Determine the (X, Y) coordinate at the center of the cell enclosing the given text.  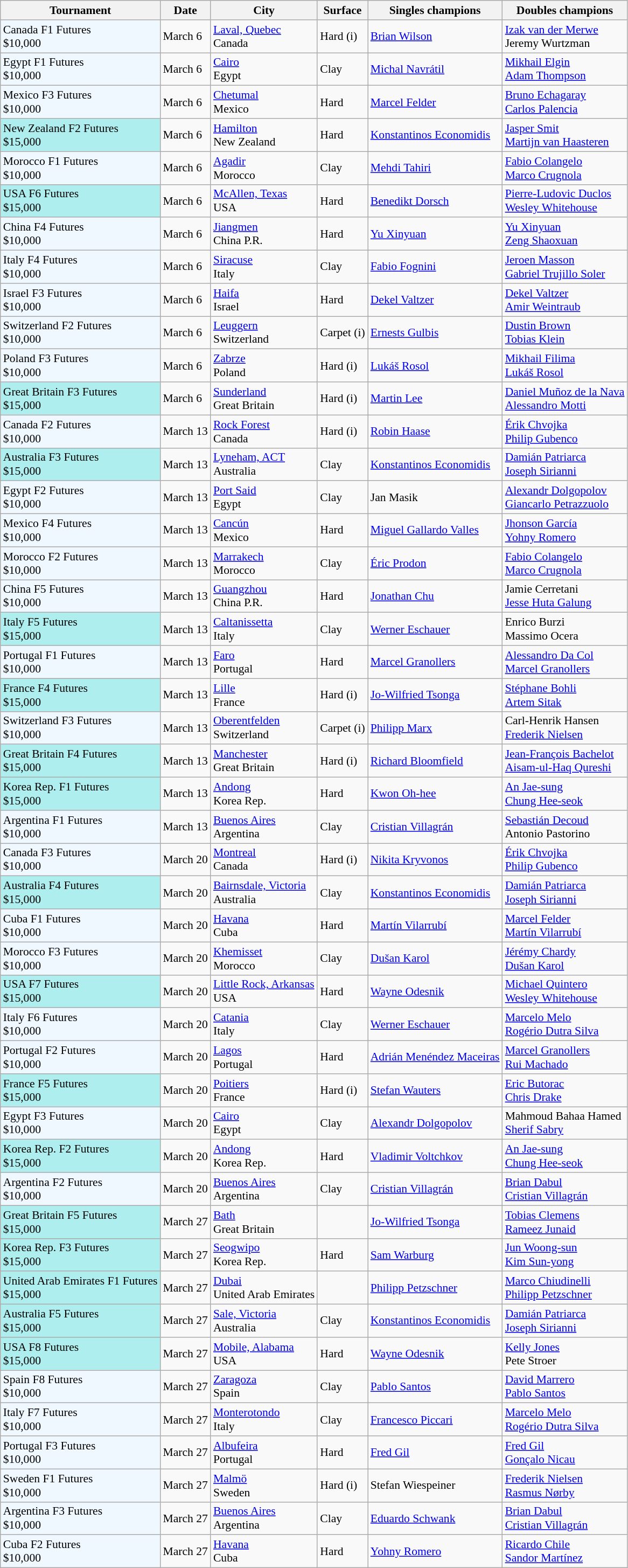
Australia F5 Futures$15,000 (81, 1321)
Jan Masik (435, 498)
Mahmoud Bahaa Hamed Sherif Sabry (565, 1123)
Poland F3 Futures$10,000 (81, 365)
New Zealand F2 Futures$15,000 (81, 135)
Martin Lee (435, 399)
USA F6 Futures$15,000 (81, 200)
Korea Rep. F1 Futures$15,000 (81, 794)
LagosPortugal (264, 1057)
Tobias Clemens Rameez Junaid (565, 1222)
Morocco F3 Futures$10,000 (81, 958)
Argentina F3 Futures$10,000 (81, 1518)
Argentina F1 Futures$10,000 (81, 827)
United Arab Emirates F1 Futures$15,000 (81, 1288)
Surface (343, 10)
HamiltonNew Zealand (264, 135)
Carl-Henrik Hansen Frederik Nielsen (565, 727)
Robin Haase (435, 431)
USA F8 Futures$15,000 (81, 1354)
CataniaItaly (264, 1025)
Italy F7 Futures$10,000 (81, 1419)
LeuggernSwitzerland (264, 333)
Fred Gil Gonçalo Nicau (565, 1453)
Great Britain F3 Futures$15,000 (81, 399)
Argentina F2 Futures$10,000 (81, 1189)
Nikita Kryvonos (435, 860)
MontrealCanada (264, 860)
Cuba F1 Futures$10,000 (81, 926)
Daniel Muñoz de la Nava Alessandro Motti (565, 399)
Mehdi Tahiri (435, 168)
Vladimir Voltchkov (435, 1156)
Miguel Gallardo Valles (435, 530)
Korea Rep. F2 Futures$15,000 (81, 1156)
MarrakechMorocco (264, 564)
Egypt F3 Futures$10,000 (81, 1123)
USA F7 Futures$15,000 (81, 991)
Benedikt Dorsch (435, 200)
Spain F8 Futures$10,000 (81, 1387)
Jamie Cerretani Jesse Huta Galung (565, 596)
Izak van der Merwe Jeremy Wurtzman (565, 37)
Port SaidEgypt (264, 498)
Australia F3 Futures$15,000 (81, 464)
Laval, QuebecCanada (264, 37)
Portugal F1 Futures$10,000 (81, 662)
Stéphane Bohli Artem Sitak (565, 695)
Canada F1 Futures$10,000 (81, 37)
Mobile, AlabamaUSA (264, 1354)
Francesco Piccari (435, 1419)
Canada F2 Futures$10,000 (81, 431)
China F4 Futures$10,000 (81, 234)
Egypt F1 Futures$10,000 (81, 69)
David Marrero Pablo Santos (565, 1387)
Stefan Wiespeiner (435, 1485)
Korea Rep. F3 Futures$15,000 (81, 1254)
FaroPortugal (264, 662)
OberentfeldenSwitzerland (264, 727)
Fabio Fognini (435, 267)
SeogwipoKorea Rep. (264, 1254)
Dušan Karol (435, 958)
Dustin Brown Tobias Klein (565, 333)
Stefan Wauters (435, 1091)
ManchesterGreat Britain (264, 761)
Fred Gil (435, 1453)
Italy F4 Futures$10,000 (81, 267)
Jasper Smit Martijn van Haasteren (565, 135)
Sam Warburg (435, 1254)
Yu Xinyuan Zeng Shaoxuan (565, 234)
JiangmenChina P.R. (264, 234)
Lukáš Rosol (435, 365)
Sweden F1 Futures$10,000 (81, 1485)
Canada F3 Futures$10,000 (81, 860)
MonterotondoItaly (264, 1419)
Italy F5 Futures$15,000 (81, 629)
Ricardo Chile Sandor Martínez (565, 1552)
Lyneham, ACTAustralia (264, 464)
SunderlandGreat Britain (264, 399)
Eduardo Schwank (435, 1518)
Yu Xinyuan (435, 234)
Michal Navrátil (435, 69)
Sale, VictoriaAustralia (264, 1321)
France F4 Futures$15,000 (81, 695)
DubaiUnited Arab Emirates (264, 1288)
Philipp Petzschner (435, 1288)
CancúnMexico (264, 530)
Alexandr Dolgopolov (435, 1123)
Great Britain F4 Futures$15,000 (81, 761)
Date (185, 10)
AgadirMorocco (264, 168)
Jean-François Bachelot Aisam-ul-Haq Qureshi (565, 761)
Mexico F4 Futures$10,000 (81, 530)
Martín Vilarrubí (435, 926)
Ernests Gulbis (435, 333)
Frederik Nielsen Rasmus Nørby (565, 1485)
Great Britain F5 Futures$15,000 (81, 1222)
Adrián Menéndez Maceiras (435, 1057)
Rock ForestCanada (264, 431)
Doubles champions (565, 10)
Marco Chiudinelli Philipp Petzschner (565, 1288)
Switzerland F2 Futures$10,000 (81, 333)
Dekel Valtzer (435, 300)
Marcel Granollers (435, 662)
Pierre-Ludovic Duclos Wesley Whitehouse (565, 200)
ChetumalMexico (264, 102)
Australia F4 Futures$15,000 (81, 892)
Richard Bloomfield (435, 761)
Jonathan Chu (435, 596)
Switzerland F3 Futures$10,000 (81, 727)
Portugal F3 Futures$10,000 (81, 1453)
Alessandro Da Col Marcel Granollers (565, 662)
Cuba F2 Futures$10,000 (81, 1552)
Enrico Burzi Massimo Ocera (565, 629)
CaltanissettaItaly (264, 629)
SiracuseItaly (264, 267)
ZabrzePoland (264, 365)
Morocco F1 Futures$10,000 (81, 168)
Philipp Marx (435, 727)
Jeroen Masson Gabriel Trujillo Soler (565, 267)
Mikhail Filima Lukáš Rosol (565, 365)
Sebastián Decoud Antonio Pastorino (565, 827)
Israel F3 Futures$10,000 (81, 300)
Bairnsdale, VictoriaAustralia (264, 892)
Egypt F2 Futures$10,000 (81, 498)
BathGreat Britain (264, 1222)
GuangzhouChina P.R. (264, 596)
France F5 Futures$15,000 (81, 1091)
Jérémy Chardy Dušan Karol (565, 958)
Brian Wilson (435, 37)
LilleFrance (264, 695)
Marcel Granollers Rui Machado (565, 1057)
PoitiersFrance (264, 1091)
Singles champions (435, 10)
Pablo Santos (435, 1387)
KhemissetMorocco (264, 958)
Michael Quintero Wesley Whitehouse (565, 991)
Alexandr Dolgopolov Giancarlo Petrazzuolo (565, 498)
McAllen, TexasUSA (264, 200)
Jhonson García Yohny Romero (565, 530)
Tournament (81, 10)
Éric Prodon (435, 564)
China F5 Futures$10,000 (81, 596)
Dekel Valtzer Amir Weintraub (565, 300)
Italy F6 Futures$10,000 (81, 1025)
Yohny Romero (435, 1552)
Portugal F2 Futures$10,000 (81, 1057)
Bruno Echagaray Carlos Palencia (565, 102)
Mikhail Elgin Adam Thompson (565, 69)
HaifaIsrael (264, 300)
Eric Butorac Chris Drake (565, 1091)
Kelly Jones Pete Stroer (565, 1354)
Morocco F2 Futures$10,000 (81, 564)
City (264, 10)
Mexico F3 Futures$10,000 (81, 102)
Kwon Oh-hee (435, 794)
Marcel Felder Martín Vilarrubí (565, 926)
MalmöSweden (264, 1485)
AlbufeiraPortugal (264, 1453)
Marcel Felder (435, 102)
Jun Woong-sun Kim Sun-yong (565, 1254)
Little Rock, ArkansasUSA (264, 991)
ZaragozaSpain (264, 1387)
